Locate the cell with the specified text and output its [x, y] center coordinate. 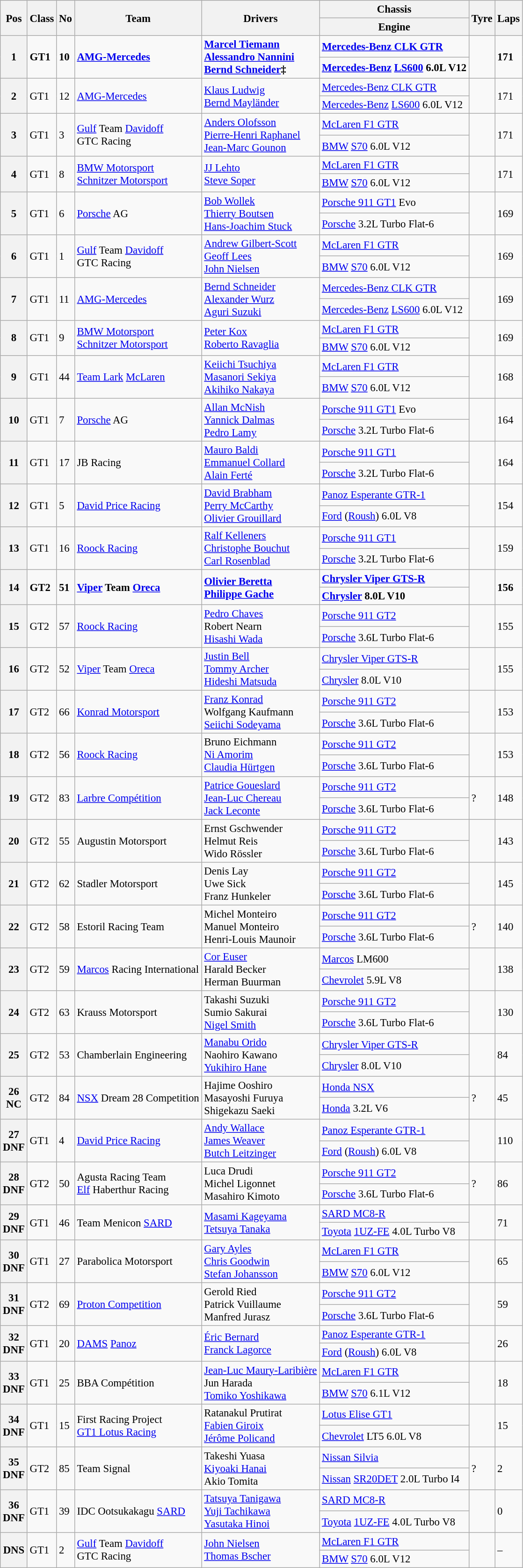
85 [65, 1468]
26 [509, 1344]
Class [42, 18]
56 [65, 755]
Justin Bell Tommy Archer Hideshi Matsuda [261, 669]
Team [138, 18]
Chevrolet LT5 6.0L V8 [394, 1436]
Proton Competition [138, 1305]
30DNF [14, 1262]
0 [509, 1511]
Nissan SR20DET 2.0L Turbo I4 [394, 1479]
Masami Kageyama Tetsuya Tanaka [261, 1222]
Team Signal [138, 1468]
26NC [14, 1098]
24 [14, 1012]
35DNF [14, 1468]
Laps [509, 18]
168 [509, 377]
156 [509, 588]
Pos [14, 18]
Marcos LM600 [394, 959]
140 [509, 926]
JJ Lehto Steve Soper [261, 174]
27 [65, 1262]
DNS [14, 1550]
148 [509, 798]
First Racing Project GT1 Lotus Racing [138, 1425]
58 [65, 926]
Klaus Ludwig Bernd Mayländer [261, 96]
55 [65, 841]
Chevrolet 5.9L V8 [394, 980]
IDC Ootsukakagu SARD [138, 1511]
Bernd Schneider Alexander Wurz Aguri Suzuki [261, 299]
DAMS Panoz [138, 1344]
BBA Compétition [138, 1383]
32DNF [14, 1344]
– [509, 1550]
143 [509, 841]
Manabu Orido Naohiro Kawano Yukihiro Hane [261, 1055]
Honda 3.2L V6 [394, 1109]
33DNF [14, 1383]
Gary Ayles Chris Goodwin Stefan Johansson [261, 1262]
28DNF [14, 1184]
Ernst Gschwender Helmut Reis Wido Rössler [261, 841]
65 [509, 1262]
Stadler Motorsport [138, 883]
No [65, 18]
Ralf Kelleners Christophe Bouchut Carl Rosenblad [261, 548]
Franz Konrad Wolfgang Kaufmann Seiichi Sodeyama [261, 712]
Honda NSX [394, 1087]
71 [509, 1222]
145 [509, 883]
David Brabham Perry McCarthy Olivier Grouillard [261, 505]
Ratanakul Prutirat Fabien Giroix Jérôme Policand [261, 1425]
BMW S70 6.1L V12 [394, 1393]
Marcel Tiemann Alessandro Nannini Bernd Schneider‡ [261, 57]
Gerold Ried Patrick Vuillaume Manfred Jurasz [261, 1305]
36DNF [14, 1511]
Agusta Racing Team Elf Haberthur Racing [138, 1184]
46 [65, 1222]
19 [14, 798]
Cor Euser Harald Becker Herman Buurman [261, 970]
Konrad Motorsport [138, 712]
Engine [394, 27]
Anders Olofsson Pierre-Henri Raphanel Jean-Marc Gounon [261, 135]
62 [65, 883]
Parabolica Motorsport [138, 1262]
Tyre [482, 18]
154 [509, 505]
Luca Drudi Michel Ligonnet Masahiro Kimoto [261, 1184]
66 [65, 712]
Estoril Racing Team [138, 926]
Chassis [394, 9]
83 [65, 798]
52 [65, 669]
Takeshi Yuasa Kiyoaki Hanai Akio Tomita [261, 1468]
Jean-Luc Maury-Laribière Jun Harada Tomiko Yoshikawa [261, 1383]
Larbre Compétition [138, 798]
Keiichi Tsuchiya Masanori Sekiya Akihiko Nakaya [261, 377]
Marcos Racing International [138, 970]
34DNF [14, 1425]
Peter Kox Roberto Ravaglia [261, 338]
57 [65, 627]
44 [65, 377]
Augustin Motorsport [138, 841]
Éric Bernard Franck Lagorce [261, 1344]
23 [14, 970]
63 [65, 1012]
Lotus Elise GT1 [394, 1415]
NSX Dream 28 Competition [138, 1098]
Tatsuya Tanigawa Yuji Tachikawa Yasutaka Hinoi [261, 1511]
86 [509, 1184]
John Nielsen Thomas Bscher [261, 1550]
110 [509, 1141]
31DNF [14, 1305]
Patrice Goueslard Jean-Luc Chereau Jack Leconte [261, 798]
Michel Monteiro Manuel Monteiro Henri-Louis Maunoir [261, 926]
14 [14, 588]
27DNF [14, 1141]
Andy Wallace James Weaver Butch Leitzinger [261, 1141]
51 [65, 588]
138 [509, 970]
159 [509, 548]
Drivers [261, 18]
130 [509, 1012]
69 [65, 1305]
Takashi Suzuki Sumio Sakurai Nigel Smith [261, 1012]
39 [65, 1511]
Team Menicon SARD [138, 1222]
Bruno Eichmann Ni Amorim Claudia Hürtgen [261, 755]
Denis Lay Uwe Sick Franz Hunkeler [261, 883]
Chamberlain Engineering [138, 1055]
Nissan Silvia [394, 1458]
Team Lark McLaren [138, 377]
13 [14, 548]
Pedro Chaves Robert Nearn Hisashi Wada [261, 627]
Krauss Motorsport [138, 1012]
Hajime Ooshiro Masayoshi Furuya Shigekazu Saeki [261, 1098]
29DNF [14, 1222]
21 [14, 883]
53 [65, 1055]
Olivier Beretta Philippe Gache [261, 588]
22 [14, 926]
50 [65, 1184]
45 [509, 1098]
Allan McNish Yannick Dalmas Pedro Lamy [261, 420]
Mauro Baldi Emmanuel Collard Alain Ferté [261, 463]
Bob Wollek Thierry Boutsen Hans-Joachim Stuck [261, 213]
JB Racing [138, 463]
Andrew Gilbert-Scott Geoff Lees John Nielsen [261, 256]
